For the text-containing cell, return its midpoint in [x, y] coordinate format. 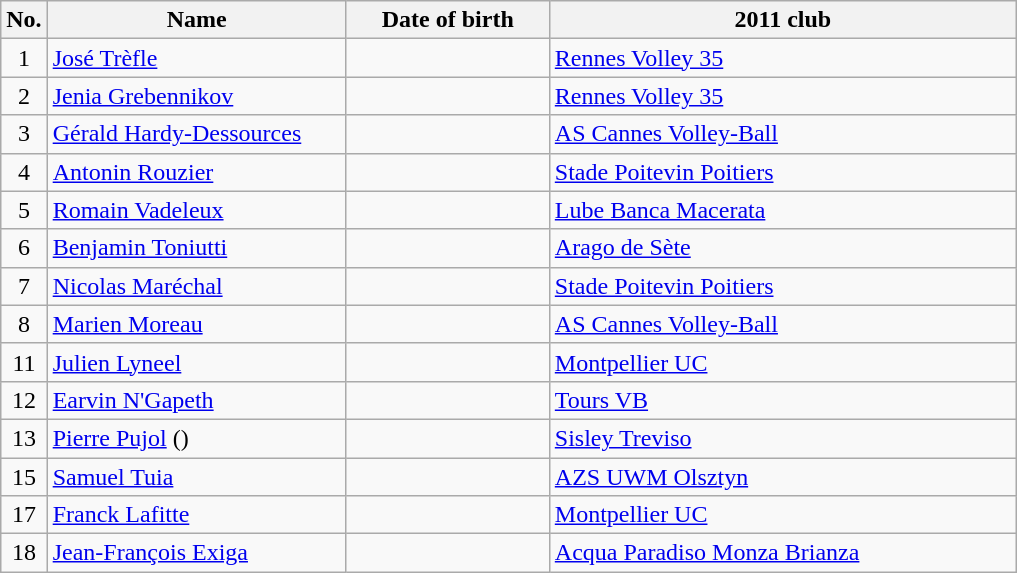
13 [24, 438]
Arago de Sète [782, 248]
12 [24, 400]
Pierre Pujol () [196, 438]
17 [24, 515]
Romain Vadeleux [196, 210]
Franck Lafitte [196, 515]
Acqua Paradiso Monza Brianza [782, 553]
Name [196, 20]
Benjamin Toniutti [196, 248]
5 [24, 210]
8 [24, 324]
18 [24, 553]
Lube Banca Macerata [782, 210]
José Trèfle [196, 58]
Julien Lyneel [196, 362]
6 [24, 248]
Samuel Tuia [196, 477]
Gérald Hardy-Dessources [196, 134]
Nicolas Maréchal [196, 286]
7 [24, 286]
Sisley Treviso [782, 438]
Marien Moreau [196, 324]
2 [24, 96]
No. [24, 20]
1 [24, 58]
11 [24, 362]
Jean-François Exiga [196, 553]
Antonin Rouzier [196, 172]
Jenia Grebennikov [196, 96]
2011 club [782, 20]
3 [24, 134]
Date of birth [448, 20]
4 [24, 172]
Tours VB [782, 400]
Earvin N'Gapeth [196, 400]
AZS UWM Olsztyn [782, 477]
15 [24, 477]
